Capture the cell that displays the provided text and extract its (X, Y) central coordinate. 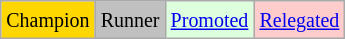
Relegated (300, 20)
Runner (130, 20)
Promoted (210, 20)
Champion (48, 20)
